Capture the cell that displays the provided text and extract its (x, y) central coordinate. 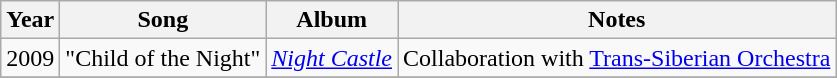
"Child of the Night" (163, 58)
Album (332, 20)
Collaboration with Trans-Siberian Orchestra (617, 58)
2009 (30, 58)
Notes (617, 20)
Night Castle (332, 58)
Song (163, 20)
Year (30, 20)
